Pinpoint the cell where the given text exists, returning its (x, y) midpoint coordinate. 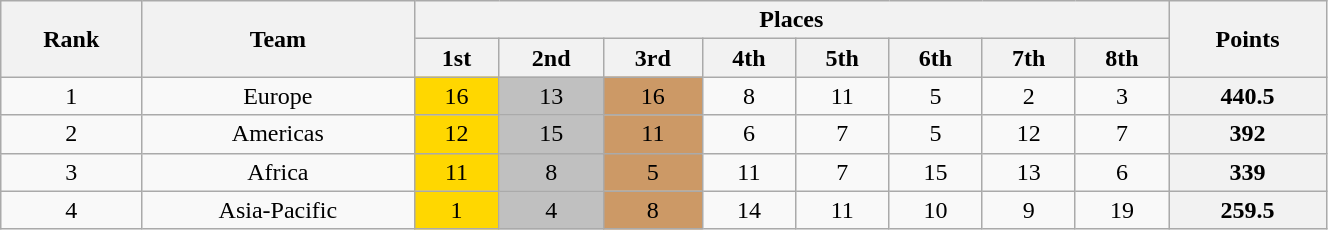
1st (456, 58)
7th (1028, 58)
8th (1122, 58)
Asia-Pacific (278, 210)
Team (278, 39)
19 (1122, 210)
392 (1248, 134)
5th (842, 58)
Europe (278, 96)
259.5 (1248, 210)
Americas (278, 134)
339 (1248, 172)
9 (1028, 210)
Rank (72, 39)
10 (936, 210)
Points (1248, 39)
14 (748, 210)
4th (748, 58)
3rd (652, 58)
440.5 (1248, 96)
2nd (552, 58)
Africa (278, 172)
6th (936, 58)
Places (792, 20)
